Locate the cell with the specified text and output its [x, y] center coordinate. 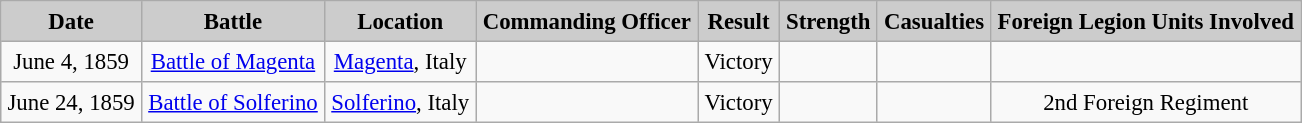
Battle of Solferino [232, 102]
Foreign Legion Units Involved [1146, 21]
Solferino, Italy [400, 102]
Location [400, 21]
2nd Foreign Regiment [1146, 102]
Commanding Officer [587, 21]
June 4, 1859 [72, 61]
Battle [232, 21]
Magenta, Italy [400, 61]
Strength [828, 21]
Result [739, 21]
Casualties [934, 21]
Date [72, 21]
Battle of Magenta [232, 61]
June 24, 1859 [72, 102]
